Pinpoint the cell where the given text exists, returning its (x, y) midpoint coordinate. 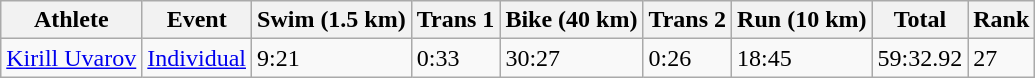
18:45 (802, 58)
Run (10 km) (802, 20)
Total (920, 20)
Bike (40 km) (572, 20)
Trans 1 (456, 20)
0:26 (688, 58)
59:32.92 (920, 58)
Athlete (72, 20)
Rank (1002, 20)
Swim (1.5 km) (332, 20)
30:27 (572, 58)
Individual (197, 58)
9:21 (332, 58)
Event (197, 20)
Trans 2 (688, 20)
0:33 (456, 58)
Kirill Uvarov (72, 58)
27 (1002, 58)
